Provide the [x, y] coordinate of the cell's center where the given text is located.  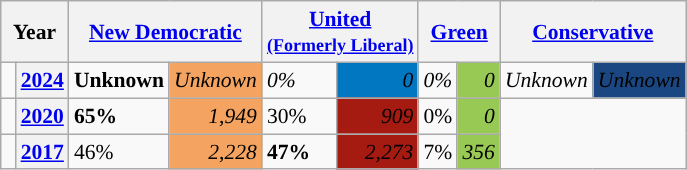
New Democratic [166, 32]
2020 [42, 116]
356 [478, 152]
46% [119, 152]
2017 [42, 152]
2,228 [216, 152]
47% [300, 152]
7% [438, 152]
Year [34, 32]
Green [458, 32]
1,949 [216, 116]
909 [377, 116]
United(Formerly Liberal) [340, 32]
2,273 [377, 152]
30% [300, 116]
65% [119, 116]
Conservative [593, 32]
2024 [42, 80]
